Return the (X, Y) coordinate for the center point of the cell that contains the specified text.  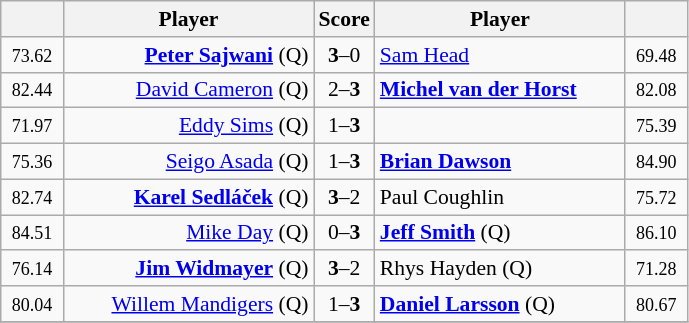
0–3 (344, 233)
71.97 (32, 126)
76.14 (32, 269)
73.62 (32, 55)
86.10 (656, 233)
Paul Coughlin (500, 197)
75.36 (32, 162)
Sam Head (500, 55)
71.28 (656, 269)
Brian Dawson (500, 162)
Peter Sajwani (Q) (188, 55)
3–0 (344, 55)
Eddy Sims (Q) (188, 126)
Rhys Hayden (Q) (500, 269)
82.08 (656, 90)
84.51 (32, 233)
80.04 (32, 304)
75.72 (656, 197)
Michel van der Horst (500, 90)
2–3 (344, 90)
69.48 (656, 55)
Willem Mandigers (Q) (188, 304)
Mike Day (Q) (188, 233)
David Cameron (Q) (188, 90)
Jeff Smith (Q) (500, 233)
84.90 (656, 162)
80.67 (656, 304)
Seigo Asada (Q) (188, 162)
82.44 (32, 90)
Daniel Larsson (Q) (500, 304)
82.74 (32, 197)
Jim Widmayer (Q) (188, 269)
75.39 (656, 126)
Score (344, 19)
Karel Sedláček (Q) (188, 197)
